Output the [x, y] coordinate of the center of the cell containing the given text.  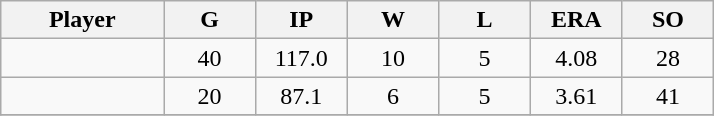
40 [210, 58]
6 [393, 96]
41 [668, 96]
Player [82, 20]
28 [668, 58]
3.61 [576, 96]
ERA [576, 20]
G [210, 20]
L [485, 20]
IP [301, 20]
87.1 [301, 96]
SO [668, 20]
4.08 [576, 58]
10 [393, 58]
W [393, 20]
117.0 [301, 58]
20 [210, 96]
